Provide the [x, y] coordinate of the cell's center where the given text is located.  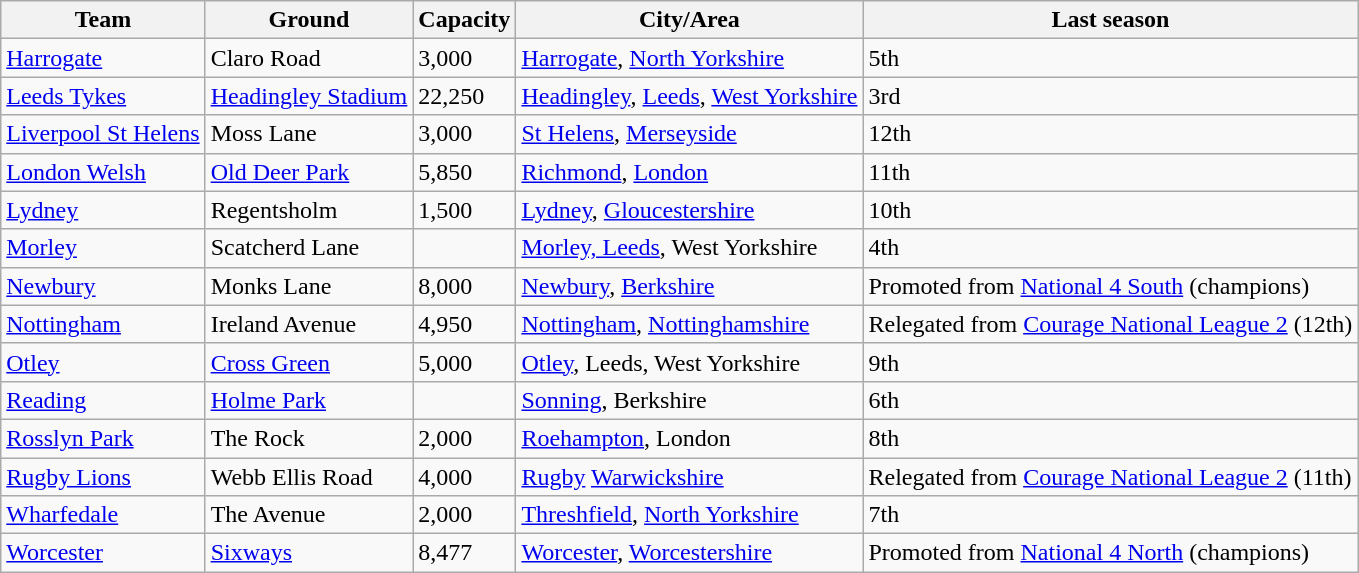
Harrogate, North Yorkshire [690, 58]
Regentsholm [309, 210]
Newbury [103, 286]
Holme Park [309, 400]
8th [1110, 438]
4,000 [464, 477]
Otley, Leeds, West Yorkshire [690, 362]
Otley [103, 362]
Sonning, Berkshire [690, 400]
Last season [1110, 20]
Promoted from National 4 South (champions) [1110, 286]
Leeds Tykes [103, 96]
Headingley, Leeds, West Yorkshire [690, 96]
St Helens, Merseyside [690, 134]
The Avenue [309, 515]
3rd [1110, 96]
Threshfield, North Yorkshire [690, 515]
Scatcherd Lane [309, 248]
London Welsh [103, 172]
Ground [309, 20]
Worcester [103, 553]
Morley [103, 248]
Nottingham, Nottinghamshire [690, 324]
Team [103, 20]
8,477 [464, 553]
Morley, Leeds, West Yorkshire [690, 248]
The Rock [309, 438]
22,250 [464, 96]
Lydney [103, 210]
9th [1110, 362]
Relegated from Courage National League 2 (11th) [1110, 477]
8,000 [464, 286]
Cross Green [309, 362]
5th [1110, 58]
Ireland Avenue [309, 324]
Capacity [464, 20]
12th [1110, 134]
Claro Road [309, 58]
Richmond, London [690, 172]
5,850 [464, 172]
1,500 [464, 210]
Rugby Warwickshire [690, 477]
Relegated from Courage National League 2 (12th) [1110, 324]
Sixways [309, 553]
Nottingham [103, 324]
11th [1110, 172]
Rosslyn Park [103, 438]
4th [1110, 248]
6th [1110, 400]
5,000 [464, 362]
Worcester, Worcestershire [690, 553]
Reading [103, 400]
10th [1110, 210]
Headingley Stadium [309, 96]
Rugby Lions [103, 477]
Moss Lane [309, 134]
Newbury, Berkshire [690, 286]
Webb Ellis Road [309, 477]
Promoted from National 4 North (champions) [1110, 553]
City/Area [690, 20]
Old Deer Park [309, 172]
Roehampton, London [690, 438]
Lydney, Gloucestershire [690, 210]
7th [1110, 515]
Monks Lane [309, 286]
Wharfedale [103, 515]
4,950 [464, 324]
Liverpool St Helens [103, 134]
Harrogate [103, 58]
